Extract the (X, Y) coordinate from the center of the cell holding the provided text.  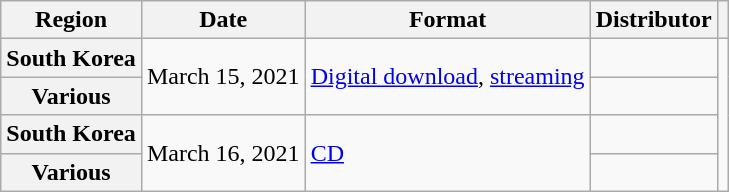
Date (223, 20)
Distributor (654, 20)
March 15, 2021 (223, 77)
Digital download, streaming (448, 77)
Format (448, 20)
March 16, 2021 (223, 153)
Region (72, 20)
CD (448, 153)
